Capture the cell that displays the provided text and extract its (X, Y) central coordinate. 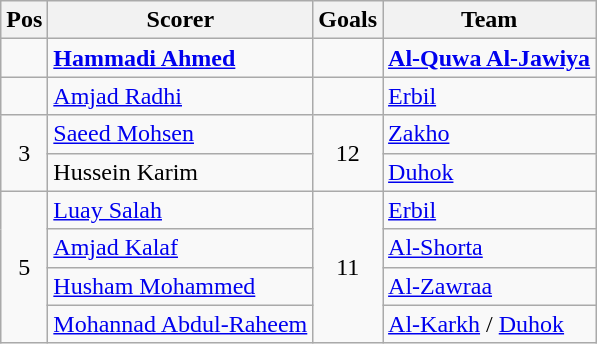
Hammadi Ahmed (180, 58)
3 (24, 153)
Scorer (180, 20)
Amjad Radhi (180, 96)
Al-Zawraa (490, 286)
Saeed Mohsen (180, 134)
11 (348, 267)
Amjad Kalaf (180, 248)
Duhok (490, 172)
Luay Salah (180, 210)
Al-Quwa Al-Jawiya (490, 58)
Husham Mohammed (180, 286)
Zakho (490, 134)
5 (24, 267)
Mohannad Abdul-Raheem (180, 324)
Al-Shorta (490, 248)
Hussein Karim (180, 172)
Goals (348, 20)
Al-Karkh / Duhok (490, 324)
12 (348, 153)
Team (490, 20)
Pos (24, 20)
